Provide the (x, y) coordinate of the cell's center where the given text is located.  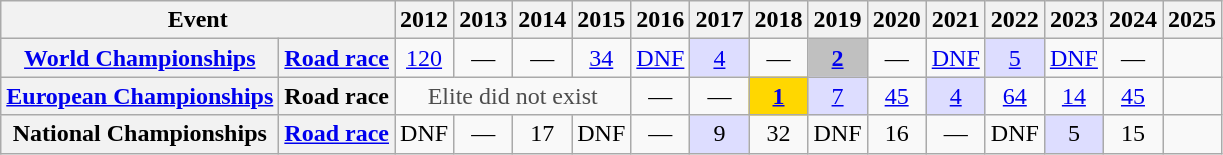
2012 (424, 20)
2016 (660, 20)
9 (720, 134)
World Championships (140, 58)
2019 (838, 20)
2013 (484, 20)
2014 (542, 20)
Event (198, 20)
2015 (602, 20)
2022 (1014, 20)
7 (838, 96)
14 (1074, 96)
2 (838, 58)
32 (778, 134)
17 (542, 134)
2025 (1192, 20)
2024 (1132, 20)
120 (424, 58)
16 (896, 134)
2021 (956, 20)
34 (602, 58)
2023 (1074, 20)
European Championships (140, 96)
2020 (896, 20)
64 (1014, 96)
1 (778, 96)
Elite did not exist (513, 96)
15 (1132, 134)
2018 (778, 20)
National Championships (140, 134)
2017 (720, 20)
